From the cell containing the given text, extract its center point as [x, y] coordinate. 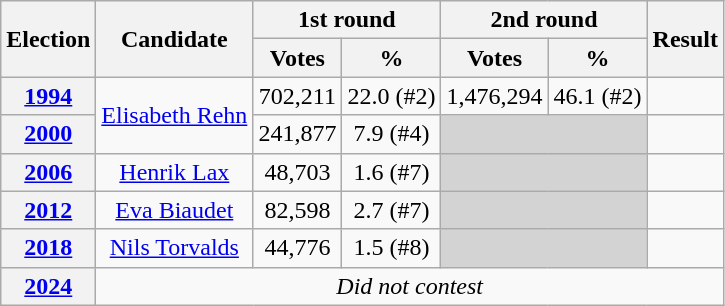
44,776 [298, 248]
702,211 [298, 96]
Did not contest [410, 286]
241,877 [298, 134]
48,703 [298, 172]
1,476,294 [494, 96]
2000 [48, 134]
Result [685, 39]
46.1 (#2) [598, 96]
1994 [48, 96]
2nd round [544, 20]
Eva Biaudet [174, 210]
2.7 (#7) [392, 210]
Election [48, 39]
1.5 (#8) [392, 248]
Henrik Lax [174, 172]
Elisabeth Rehn [174, 115]
2006 [48, 172]
2012 [48, 210]
7.9 (#4) [392, 134]
82,598 [298, 210]
2024 [48, 286]
22.0 (#2) [392, 96]
1st round [347, 20]
Nils Torvalds [174, 248]
Candidate [174, 39]
2018 [48, 248]
1.6 (#7) [392, 172]
